Capture the cell that displays the provided text and extract its [X, Y] central coordinate. 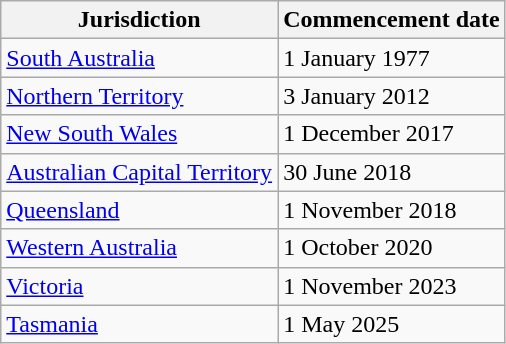
Australian Capital Territory [140, 172]
Queensland [140, 210]
Victoria [140, 286]
Northern Territory [140, 96]
1 November 2018 [392, 210]
Commencement date [392, 20]
Western Australia [140, 248]
New South Wales [140, 134]
3 January 2012 [392, 96]
1 December 2017 [392, 134]
1 October 2020 [392, 248]
30 June 2018 [392, 172]
1 November 2023 [392, 286]
Tasmania [140, 324]
Jurisdiction [140, 20]
1 January 1977 [392, 58]
South Australia [140, 58]
1 May 2025 [392, 324]
